Find where the given text appears and provide that cell's center as [x, y] coordinate. 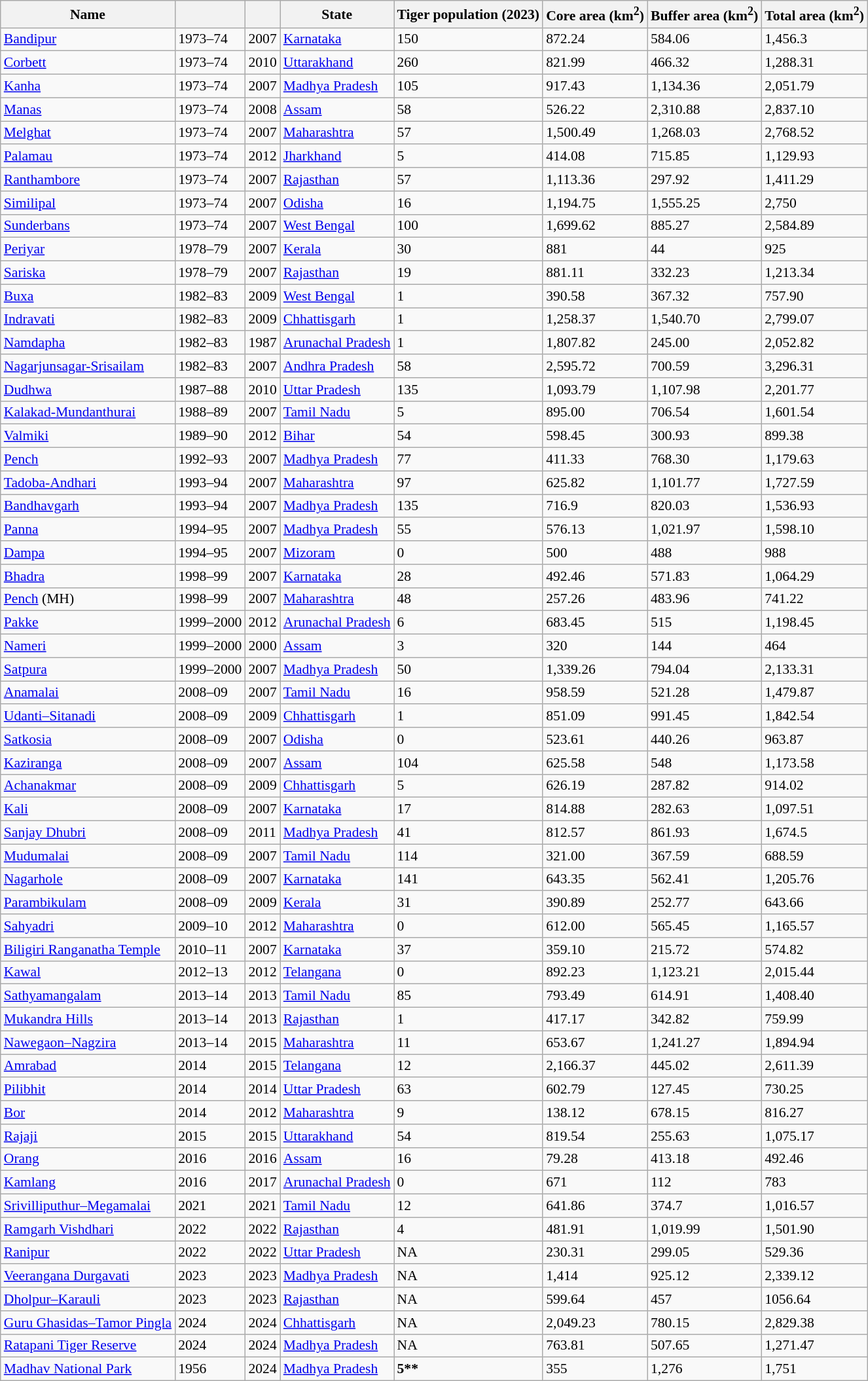
706.54 [704, 413]
2,595.72 [595, 366]
599.64 [595, 1299]
872.24 [595, 39]
1,674.5 [814, 833]
821.99 [595, 63]
2,837.10 [814, 109]
Ramgarh Vishdhari [88, 1229]
Buxa [88, 296]
Satpura [88, 669]
63 [469, 1090]
255.63 [704, 1136]
2008 [262, 109]
812.57 [595, 833]
Ranipur [88, 1253]
Bihar [337, 436]
367.32 [704, 296]
1,129.93 [814, 157]
1,021.97 [704, 530]
2,051.79 [814, 86]
390.89 [595, 903]
2,829.38 [814, 1323]
925 [814, 249]
150 [469, 39]
445.02 [704, 1066]
Rajaji [88, 1136]
1,479.87 [814, 693]
Parambikulam [88, 903]
963.87 [814, 739]
914.02 [814, 786]
529.36 [814, 1253]
814.88 [595, 809]
252.77 [704, 903]
Mizoram [337, 553]
641.86 [595, 1206]
688.59 [814, 856]
6 [469, 623]
Pakke [88, 623]
716.9 [595, 506]
1,276 [704, 1369]
Kaziranga [88, 763]
1,179.63 [814, 460]
1989–90 [209, 436]
Achanakmar [88, 786]
300.93 [704, 436]
1987–88 [209, 390]
526.22 [595, 109]
Namdapha [88, 343]
1,842.54 [814, 716]
Periyar [88, 249]
Nagarhole [88, 879]
1,213.34 [814, 273]
2,750 [814, 203]
816.27 [814, 1113]
988 [814, 553]
Similipal [88, 203]
Satkosia [88, 739]
215.72 [704, 949]
4 [469, 1229]
483.96 [704, 599]
820.03 [704, 506]
Madhav National Park [88, 1369]
576.13 [595, 530]
Pench (MH) [88, 599]
741.22 [814, 599]
481.91 [595, 1229]
Pilibhit [88, 1090]
Ranthambore [88, 179]
584.06 [704, 39]
757.90 [814, 296]
11 [469, 1042]
653.67 [595, 1042]
1,019.99 [704, 1229]
881 [595, 249]
Kawal [88, 972]
Tadoba-Andhari [88, 483]
30 [469, 249]
Sunderbans [88, 226]
730.25 [814, 1090]
574.82 [814, 949]
Dampa [88, 553]
523.61 [595, 739]
612.00 [595, 926]
1,501.90 [814, 1229]
464 [814, 646]
85 [469, 996]
1987 [262, 343]
851.09 [595, 716]
1,165.57 [814, 926]
Pench [88, 460]
97 [469, 483]
548 [704, 763]
Total area (km2) [814, 14]
105 [469, 86]
565.45 [704, 926]
2,015.44 [814, 972]
895.00 [595, 413]
2009–10 [209, 926]
571.83 [704, 576]
671 [595, 1183]
Name [88, 14]
37 [469, 949]
48 [469, 599]
602.79 [595, 1090]
Bor [88, 1113]
9 [469, 1113]
1,894.94 [814, 1042]
2,049.23 [595, 1323]
521.28 [704, 693]
2010–11 [209, 949]
1988–89 [209, 413]
819.54 [595, 1136]
2,166.37 [595, 1066]
Sathyamangalam [88, 996]
112 [704, 1183]
31 [469, 903]
44 [704, 249]
Sahyadri [88, 926]
2,052.82 [814, 343]
374.7 [704, 1206]
230.31 [595, 1253]
1,536.93 [814, 506]
390.58 [595, 296]
715.85 [704, 157]
State [337, 14]
1,205.76 [814, 879]
1,271.47 [814, 1346]
Bhadra [88, 576]
287.82 [704, 786]
141 [469, 879]
138.12 [595, 1113]
466.32 [704, 63]
260 [469, 63]
1,414 [595, 1276]
440.26 [704, 739]
1,107.98 [704, 390]
794.04 [704, 669]
100 [469, 226]
104 [469, 763]
Tiger population (2023) [469, 14]
Buffer area (km2) [704, 14]
488 [704, 553]
925.12 [704, 1276]
79.28 [595, 1159]
1,173.58 [814, 763]
Veerangana Durgavati [88, 1276]
Sanjay Dhubri [88, 833]
Udanti–Sitanadi [88, 716]
17 [469, 809]
625.82 [595, 483]
899.38 [814, 436]
1,113.36 [595, 179]
1,288.31 [814, 63]
2,201.77 [814, 390]
759.99 [814, 1020]
Andhra Pradesh [337, 366]
1,268.03 [704, 133]
359.10 [595, 949]
Nagarjunsagar-Srisailam [88, 366]
414.08 [595, 157]
332.23 [704, 273]
Kanha [88, 86]
1,097.51 [814, 809]
2,611.39 [814, 1066]
55 [469, 530]
598.45 [595, 436]
1,408.40 [814, 996]
1,807.82 [595, 343]
861.93 [704, 833]
457 [704, 1299]
Guru Ghasidas–Tamor Pingla [88, 1323]
342.82 [704, 1020]
245.00 [704, 343]
257.26 [595, 599]
958.59 [595, 693]
1,123.21 [704, 972]
Valmiki [88, 436]
Jharkhand [337, 157]
2,310.88 [704, 109]
Orang [88, 1159]
507.65 [704, 1346]
700.59 [704, 366]
562.41 [704, 879]
1,339.26 [595, 669]
417.17 [595, 1020]
1,500.49 [595, 133]
41 [469, 833]
127.45 [704, 1090]
2,339.12 [814, 1276]
Palamau [88, 157]
500 [595, 553]
1,134.36 [704, 86]
411.33 [595, 460]
Corbett [88, 63]
3,296.31 [814, 366]
1,699.62 [595, 226]
Nawegaon–Nagzira [88, 1042]
413.18 [704, 1159]
Amrabad [88, 1066]
643.35 [595, 879]
1,540.70 [704, 320]
1,456.3 [814, 39]
2000 [262, 646]
1956 [209, 1369]
Srivilliputhur–Megamalai [88, 1206]
Bandipur [88, 39]
1,194.75 [595, 203]
892.23 [595, 972]
643.66 [814, 903]
625.58 [595, 763]
1,601.54 [814, 413]
Bandhavgarh [88, 506]
Mudumalai [88, 856]
678.15 [704, 1113]
515 [704, 623]
Dholpur–Karauli [88, 1299]
320 [595, 646]
355 [595, 1369]
Kalakad-Mundanthurai [88, 413]
2017 [262, 1183]
1,598.10 [814, 530]
1,198.45 [814, 623]
Dudhwa [88, 390]
144 [704, 646]
2,133.31 [814, 669]
2011 [262, 833]
Anamalai [88, 693]
626.19 [595, 786]
1,751 [814, 1369]
793.49 [595, 996]
Biligiri Ranganatha Temple [88, 949]
28 [469, 576]
1992–93 [209, 460]
1,101.77 [704, 483]
885.27 [704, 226]
1,093.79 [595, 390]
2,799.07 [814, 320]
5** [469, 1369]
299.05 [704, 1253]
Sariska [88, 273]
1056.64 [814, 1299]
77 [469, 460]
768.30 [704, 460]
1,727.59 [814, 483]
Kali [88, 809]
Ratapani Tiger Reserve [88, 1346]
367.59 [704, 856]
1,411.29 [814, 179]
Kamlang [88, 1183]
783 [814, 1183]
Core area (km2) [595, 14]
Indravati [88, 320]
1,258.37 [595, 320]
917.43 [595, 86]
321.00 [595, 856]
282.63 [704, 809]
Manas [88, 109]
Mukandra Hills [88, 1020]
991.45 [704, 716]
114 [469, 856]
Panna [88, 530]
19 [469, 273]
1,075.17 [814, 1136]
1,016.57 [814, 1206]
614.91 [704, 996]
1,064.29 [814, 576]
763.81 [595, 1346]
3 [469, 646]
780.15 [704, 1323]
2,768.52 [814, 133]
50 [469, 669]
1,555.25 [704, 203]
Nameri [88, 646]
1,241.27 [704, 1042]
2,584.89 [814, 226]
881.11 [595, 273]
Melghat [88, 133]
297.92 [704, 179]
2012–13 [209, 972]
683.45 [595, 623]
